Provide the [X, Y] coordinate of the cell's center where the given text is located.  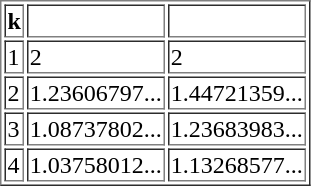
1.23606797... [96, 92]
1.13268577... [237, 164]
1.23683983... [237, 128]
k [14, 20]
3 [14, 128]
1 [14, 56]
1.08737802... [96, 128]
1.03758012... [96, 164]
4 [14, 164]
1.44721359... [237, 92]
